Provide the (X, Y) coordinate of the cell's center where the given text is located.  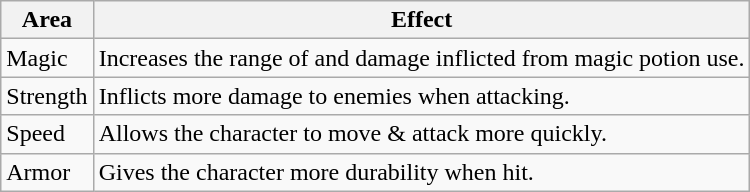
Allows the character to move & attack more quickly. (422, 134)
Increases the range of and damage inflicted from magic potion use. (422, 58)
Speed (47, 134)
Area (47, 20)
Inflicts more damage to enemies when attacking. (422, 96)
Effect (422, 20)
Magic (47, 58)
Armor (47, 172)
Strength (47, 96)
Gives the character more durability when hit. (422, 172)
